Pinpoint the cell where the given text exists, returning its (X, Y) midpoint coordinate. 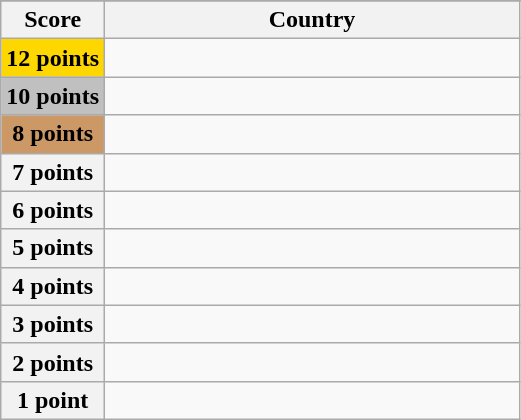
2 points (53, 362)
6 points (53, 210)
7 points (53, 172)
5 points (53, 248)
10 points (53, 96)
12 points (53, 58)
3 points (53, 324)
8 points (53, 134)
Country (312, 20)
4 points (53, 286)
1 point (53, 400)
Score (53, 20)
